Provide the (X, Y) coordinate of the cell's center where the given text is located.  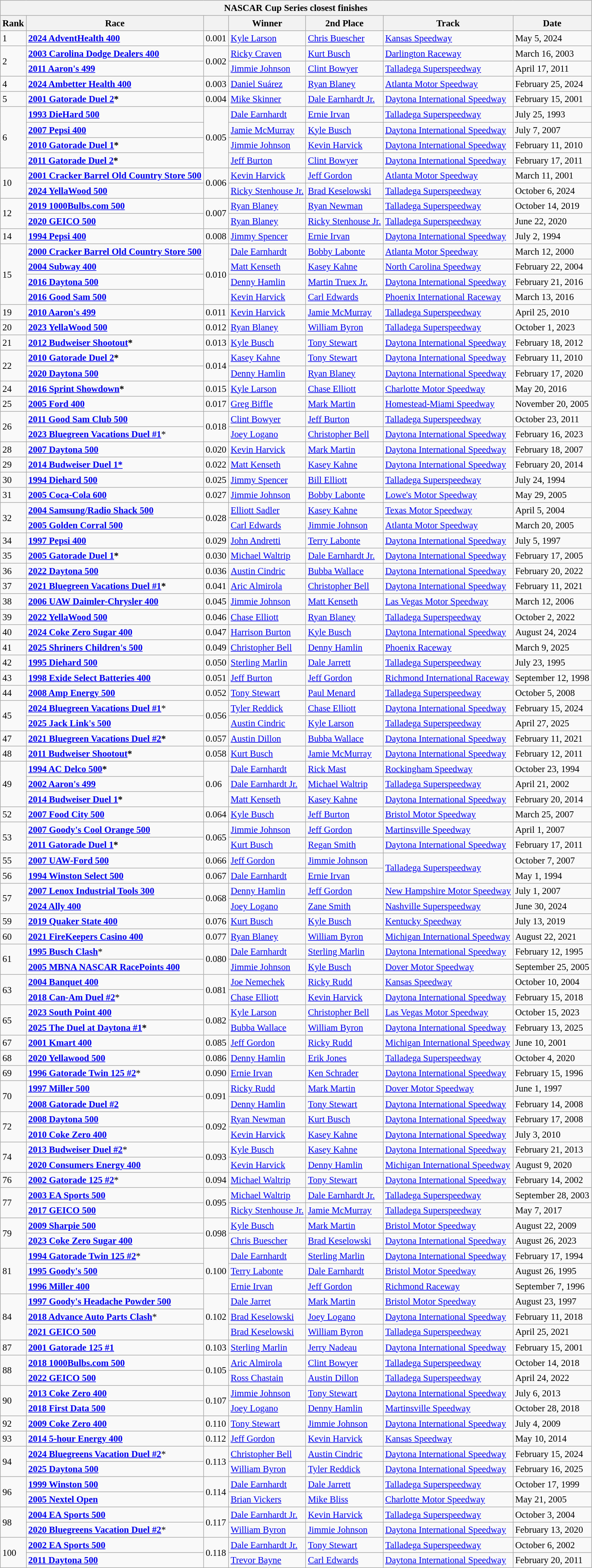
April 1, 2007 (552, 830)
May 20, 2016 (552, 389)
0.113 (216, 1462)
0.095 (216, 1202)
2007 Daytona 500 (115, 449)
May 21, 2005 (552, 1500)
0.103 (216, 1347)
22 (13, 366)
94 (13, 1462)
October 17, 1999 (552, 1485)
1994 AC Delco 500* (115, 769)
Richmond Raceway (448, 1287)
0.010 (216, 274)
2002 Gatorade 125 #2* (115, 1180)
March 9, 2025 (552, 647)
2007 Goody's Cool Orange 500 (115, 830)
Bill Elliott (345, 480)
March 16, 2003 (552, 54)
40 (13, 632)
77 (13, 1202)
2010 Gatorade Duel 1* (115, 145)
July 23, 1995 (552, 662)
2025 Daytona 500 (115, 1469)
2023 South Point 400 (115, 1013)
April 25, 2010 (552, 313)
2023 Bluegreen Vacations Duel #1* (115, 434)
2013 Budweiser Duel #2* (115, 1149)
North Carolina Speedway (448, 267)
Phoenix Raceway (448, 647)
February 14, 2008 (552, 1104)
0.012 (216, 328)
2007 Lenox Industrial Tools 300 (115, 891)
Dale Jarret (267, 1302)
May 7, 2017 (552, 1211)
October 15, 2023 (552, 1013)
2024 Coke Zero Sugar 400 (115, 632)
2018 Can-Am Duel #2* (115, 998)
February 17, 2020 (552, 373)
2006 UAW Daimler-Chrysler 400 (115, 602)
0.017 (216, 404)
55 (13, 860)
87 (13, 1347)
John Andretti (267, 541)
56 (13, 876)
0.045 (216, 602)
5 (13, 99)
August 9, 2020 (552, 1165)
0.013 (216, 343)
0.046 (216, 617)
2024 YellaWood 500 (115, 191)
42 (13, 662)
10 (13, 183)
39 (13, 617)
Race (115, 23)
Rick Mast (345, 769)
Paul Menard (345, 693)
June 22, 2020 (552, 221)
2004 Samsung/Radio Shack 500 (115, 511)
October 10, 2004 (552, 982)
2018 Advance Auto Parts Clash* (115, 1317)
1999 Winston 500 (115, 1485)
March 11, 2001 (552, 175)
1996 Miller 400 (115, 1287)
July 6, 2013 (552, 1393)
March 12, 2006 (552, 602)
2010 Aaron's 499 (115, 313)
1993 DieHard 500 (115, 115)
1995 Goody's 500 (115, 1271)
2021 FireKeepers Casino 400 (115, 936)
47 (13, 738)
March 25, 2007 (552, 815)
Texas Motor Speedway (448, 511)
2000 Cracker Barrel Old Country Store 500 (115, 251)
1995 Busch Clash* (115, 952)
February 22, 2004 (552, 267)
Homestead-Miami Speedway (448, 404)
Mike Bliss (345, 1500)
Brian Vickers (267, 1500)
Mike Skinner (267, 99)
2011 Budweiser Shootout* (115, 754)
20 (13, 328)
1994 Diehard 500 (115, 480)
2024 Ally 400 (115, 906)
March 13, 2016 (552, 297)
April 17, 2011 (552, 69)
29 (13, 465)
July 3, 2010 (552, 1134)
0.047 (216, 632)
October 28, 2018 (552, 1408)
69 (13, 1073)
37 (13, 587)
0.117 (216, 1522)
0.004 (216, 99)
Jerry Nadeau (345, 1347)
72 (13, 1126)
2024 AdventHealth 400 (115, 38)
2020 Consumers Energy 400 (115, 1165)
0.064 (216, 815)
February 13, 2020 (552, 1530)
February 25, 2024 (552, 84)
1997 Miller 500 (115, 1089)
2nd Place (345, 23)
0.041 (216, 587)
2020 Yellawood 500 (115, 1058)
September 25, 2005 (552, 967)
2020 Bluegreens Vacation Duel #2* (115, 1530)
0.006 (216, 183)
2005 Ford 400 (115, 404)
February 12, 2011 (552, 754)
October 6, 2024 (552, 191)
4 (13, 84)
0.068 (216, 898)
2004 Banquet 400 (115, 982)
0.06 (216, 785)
October 4, 2020 (552, 1058)
25 (13, 404)
2002 EA Sports 500 (115, 1545)
52 (13, 815)
0.081 (216, 989)
68 (13, 1058)
Richmond International Raceway (448, 678)
Daniel Suárez (267, 84)
Track (448, 23)
October 3, 2004 (552, 1515)
0.052 (216, 693)
New Hampshire Motor Speedway (448, 891)
0.094 (216, 1180)
October 14, 2019 (552, 206)
2022 Daytona 500 (115, 571)
2025 Shriners Children's 500 (115, 647)
0.029 (216, 541)
2023 Coke Zero Sugar 400 (115, 1241)
2003 Carolina Dodge Dealers 400 (115, 54)
0.056 (216, 716)
February 15, 2018 (552, 998)
July 24, 1994 (552, 480)
2024 Bluegreen Vacations Duel #1* (115, 708)
August 22, 2009 (552, 1225)
63 (13, 989)
July 25, 1993 (552, 115)
24 (13, 389)
Regan Smith (345, 845)
14 (13, 236)
2018 1000Bulbs.com 500 (115, 1363)
2024 Bluegreens Vacation Duel #2* (115, 1454)
Martin Truex Jr. (345, 282)
October 2, 2022 (552, 617)
32 (13, 518)
1997 Pepsi 400 (115, 541)
81 (13, 1271)
February 15, 1996 (552, 1073)
0.065 (216, 837)
2005 Gatorade Duel 1* (115, 556)
2009 Sharpie 500 (115, 1225)
35 (13, 556)
1994 Winston Select 500 (115, 876)
February 16, 2025 (552, 1469)
February 11, 2018 (552, 1317)
30 (13, 480)
April 24, 2022 (552, 1378)
2011 Good Sam Club 500 (115, 419)
Kentucky Speedway (448, 921)
2009 Coke Zero 400 (115, 1423)
0.066 (216, 860)
0.058 (216, 754)
November 20, 2005 (552, 404)
2016 Good Sam 500 (115, 297)
1 (13, 38)
2004 Subway 400 (115, 267)
19 (13, 313)
April 25, 2021 (552, 1332)
0.003 (216, 84)
0.105 (216, 1370)
0.076 (216, 921)
0.093 (216, 1157)
2007 UAW-Ford 500 (115, 860)
1997 Goody's Headache Powder 500 (115, 1302)
88 (13, 1370)
0.077 (216, 936)
2005 Golden Corral 500 (115, 526)
Elliott Sadler (267, 511)
0.082 (216, 1020)
2018 First Data 500 (115, 1408)
February 18, 2007 (552, 449)
October 23, 1994 (552, 769)
2013 Coke Zero 400 (115, 1393)
October 14, 2018 (552, 1363)
26 (13, 427)
2002 Aaron's 499 (115, 784)
1996 Gatorade Twin 125 #2* (115, 1073)
July 2, 1994 (552, 236)
February 21, 2016 (552, 282)
2011 Gatorade Duel 1* (115, 845)
49 (13, 785)
2021 Bluegreen Vacations Duel #2* (115, 738)
2022 GEICO 500 (115, 1378)
2023 YellaWood 500 (115, 328)
0.086 (216, 1058)
Lowe's Motor Speedway (448, 495)
Date (552, 23)
2019 1000Bulbs.com 500 (115, 206)
April 5, 2004 (552, 511)
Rockingham Speedway (448, 769)
0.118 (216, 1553)
October 23, 2011 (552, 419)
NASCAR Cup Series closest finishes (296, 8)
0.011 (216, 313)
0.018 (216, 427)
April 21, 2002 (552, 784)
0.057 (216, 738)
0.027 (216, 495)
61 (13, 960)
59 (13, 921)
February 17, 2005 (552, 556)
July 13, 2019 (552, 921)
August 24, 2024 (552, 632)
2025 Jack Link's 500 (115, 723)
0.090 (216, 1073)
2005 Nextel Open (115, 1500)
79 (13, 1233)
2005 MBNA NASCAR RacePoints 400 (115, 967)
74 (13, 1157)
0.049 (216, 647)
February 13, 2025 (552, 1028)
September 12, 1998 (552, 678)
60 (13, 936)
February 14, 2002 (552, 1180)
Zane Smith (345, 906)
2008 Gatorade Duel #2 (115, 1104)
0.030 (216, 556)
February 21, 2013 (552, 1149)
Winner (267, 23)
0.001 (216, 38)
57 (13, 898)
2010 Gatorade Duel 2* (115, 358)
41 (13, 647)
May 1, 1994 (552, 876)
2008 Daytona 500 (115, 1119)
0.098 (216, 1233)
2001 Gatorade 125 #1 (115, 1347)
31 (13, 495)
0.110 (216, 1423)
March 12, 2000 (552, 251)
0.092 (216, 1126)
2010 Coke Zero 400 (115, 1134)
2022 YellaWood 500 (115, 617)
65 (13, 1020)
May 5, 2024 (552, 38)
2021 GEICO 500 (115, 1332)
2025 The Duel at Daytona #1* (115, 1028)
2005 Coca-Cola 600 (115, 495)
2024 Ambetter Health 400 (115, 84)
Nashville Superspeedway (448, 906)
2017 GEICO 500 (115, 1211)
0.112 (216, 1439)
Ken Schrader (345, 1073)
0.107 (216, 1401)
76 (13, 1180)
February 20, 2022 (552, 571)
0.100 (216, 1271)
June 30, 2024 (552, 906)
44 (13, 693)
September 7, 1996 (552, 1287)
84 (13, 1317)
2008 Amp Energy 500 (115, 693)
45 (13, 716)
90 (13, 1401)
93 (13, 1439)
2007 Food City 500 (115, 815)
2016 Sprint Showdown* (115, 389)
15 (13, 274)
2001 Cracker Barrel Old Country Store 500 (115, 175)
0.025 (216, 480)
February 18, 2012 (552, 343)
0.005 (216, 137)
28 (13, 449)
2020 GEICO 500 (115, 221)
July 4, 2009 (552, 1423)
2004 EA Sports 500 (115, 1515)
1994 Pepsi 400 (115, 236)
February 16, 2023 (552, 434)
98 (13, 1522)
0.085 (216, 1043)
2019 Quaker State 400 (115, 921)
100 (13, 1553)
67 (13, 1043)
September 28, 2003 (552, 1195)
0.008 (216, 236)
May 29, 2005 (552, 495)
Erik Jones (345, 1058)
April 27, 2025 (552, 723)
July 1, 2007 (552, 891)
53 (13, 837)
February 12, 1995 (552, 952)
August 26, 2023 (552, 1241)
6 (13, 137)
Rank (13, 23)
36 (13, 571)
July 5, 1997 (552, 541)
Greg Biffle (267, 404)
2 (13, 62)
Phoenix International Raceway (448, 297)
June 10, 2001 (552, 1043)
August 26, 1995 (552, 1271)
March 20, 2005 (552, 526)
2011 Aaron's 499 (115, 69)
0.002 (216, 62)
70 (13, 1096)
0.014 (216, 366)
1998 Exide Select Batteries 400 (115, 678)
June 1, 1997 (552, 1089)
Darlington Raceway (448, 54)
August 22, 2021 (552, 936)
0.020 (216, 449)
92 (13, 1423)
February 17, 2008 (552, 1119)
2001 Kmart 400 (115, 1043)
38 (13, 602)
21 (13, 343)
Ricky Craven (267, 54)
0.050 (216, 662)
0.022 (216, 465)
August 23, 1997 (552, 1302)
2014 5-hour Energy 400 (115, 1439)
February 17, 1994 (552, 1256)
2003 EA Sports 500 (115, 1195)
0.036 (216, 571)
1995 Diehard 500 (115, 662)
July 7, 2007 (552, 130)
October 7, 2007 (552, 860)
96 (13, 1492)
0.102 (216, 1317)
2016 Daytona 500 (115, 282)
2020 Daytona 500 (115, 373)
0.015 (216, 389)
2021 Bluegreen Vacations Duel #1* (115, 587)
48 (13, 754)
October 6, 2002 (552, 1545)
Ross Chastain (267, 1378)
34 (13, 541)
2007 Pepsi 400 (115, 130)
October 1, 2023 (552, 328)
0.051 (216, 678)
Harrison Burton (267, 632)
2012 Budweiser Shootout* (115, 343)
43 (13, 678)
0.028 (216, 518)
0.091 (216, 1096)
0.080 (216, 960)
0.007 (216, 214)
May 10, 2014 (552, 1439)
12 (13, 214)
2011 Gatorade Duel 2* (115, 160)
2001 Gatorade Duel 2* (115, 99)
1994 Gatorade Twin 125 #2* (115, 1256)
October 5, 2008 (552, 693)
0.067 (216, 876)
0.114 (216, 1492)
Joe Nemechek (267, 982)
